Pinpoint the cell where the given text exists, returning its (x, y) midpoint coordinate. 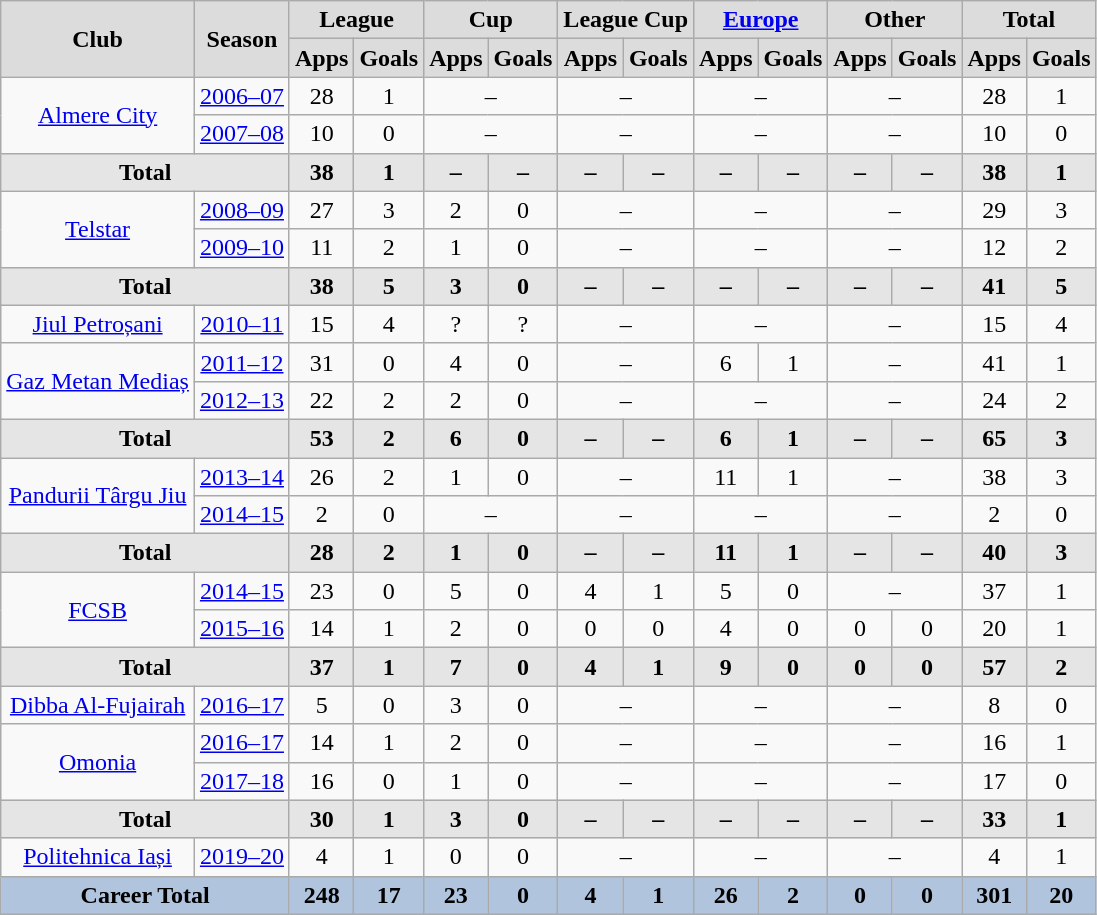
2009–10 (242, 248)
Pandurii Târgu Jiu (98, 496)
Club (98, 39)
2008–09 (242, 210)
301 (994, 895)
22 (321, 400)
24 (994, 400)
League (356, 20)
53 (321, 438)
2015–16 (242, 629)
8 (994, 705)
2006–07 (242, 96)
12 (994, 248)
7 (456, 667)
2010–11 (242, 324)
Gaz Metan Mediaș (98, 381)
31 (321, 362)
League Cup (626, 20)
248 (321, 895)
40 (994, 553)
2011–12 (242, 362)
FCSB (98, 610)
Career Total (146, 895)
Politehnica Iași (98, 857)
29 (994, 210)
Omonia (98, 762)
Jiul Petroșani (98, 324)
Season (242, 39)
Almere City (98, 115)
Dibba Al-Fujairah (98, 705)
30 (321, 819)
Cup (491, 20)
57 (994, 667)
2019–20 (242, 857)
33 (994, 819)
2017–18 (242, 781)
2013–14 (242, 477)
Europe (761, 20)
9 (726, 667)
Telstar (98, 229)
65 (994, 438)
2007–08 (242, 134)
Other (895, 20)
27 (321, 210)
2012–13 (242, 400)
